Determine the (x, y) coordinate at the center of the cell enclosing the given text.  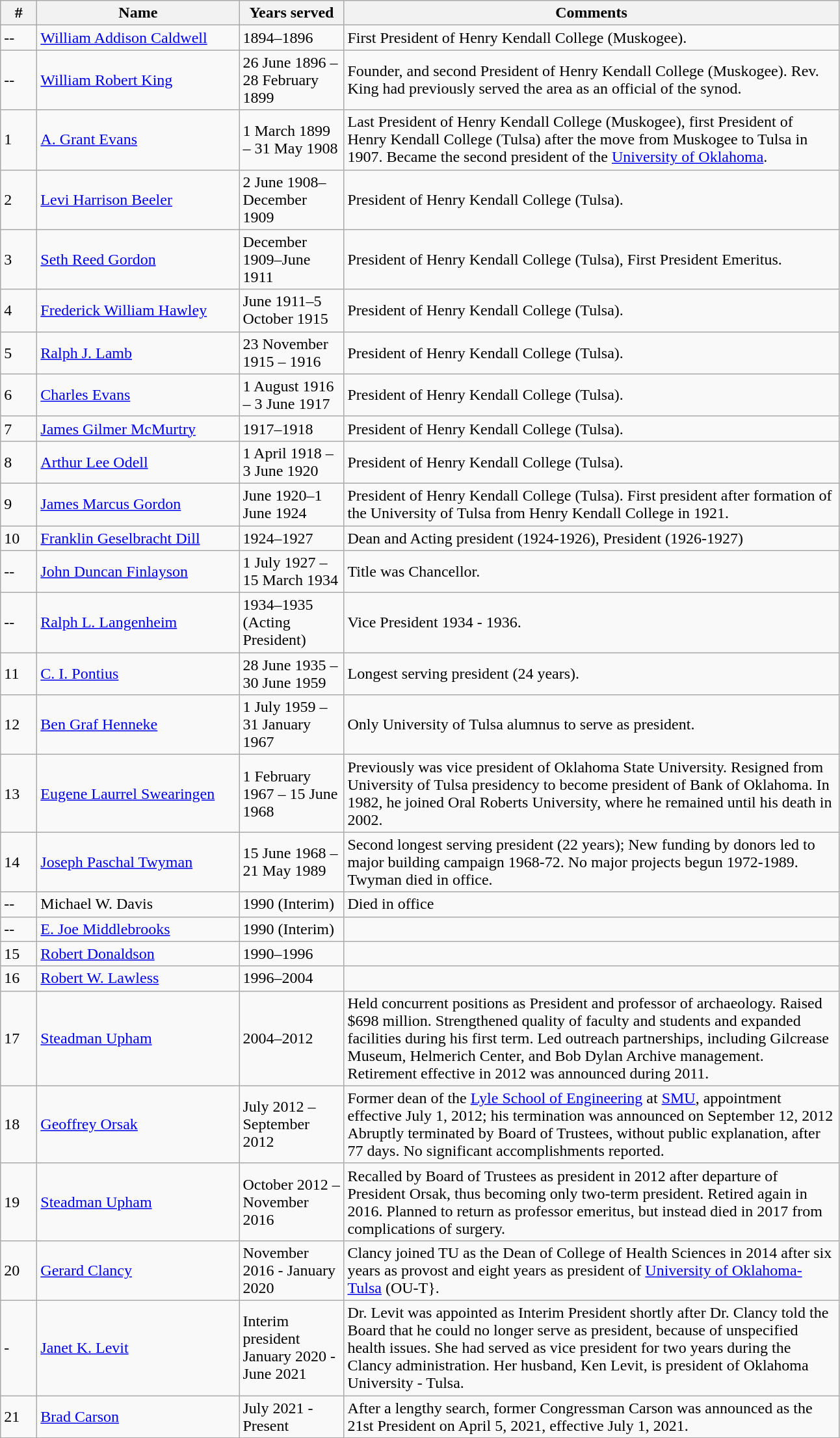
First President of Henry Kendall College (Muskogee). (592, 38)
2004–2012 (291, 1038)
Brad Carson (138, 1416)
16 (19, 978)
James Gilmer McMurtry (138, 428)
November 2016 - January 2020 (291, 1270)
20 (19, 1270)
18 (19, 1125)
1 July 1959 – 31 January 1967 (291, 725)
Ralph J. Lamb (138, 352)
14 (19, 862)
Arthur Lee Odell (138, 462)
15 June 1968 – 21 May 1989 (291, 862)
5 (19, 352)
Michael W. Davis (138, 904)
John Duncan Finlayson (138, 572)
Frederick William Hawley (138, 311)
1996–2004 (291, 978)
July 2021 - Present (291, 1416)
10 (19, 538)
4 (19, 311)
Joseph Paschal Twyman (138, 862)
Dean and Acting president (1924-1926), President (1926-1927) (592, 538)
Died in office (592, 904)
1894–1896 (291, 38)
December 1909–June 1911 (291, 259)
Name (138, 13)
17 (19, 1038)
8 (19, 462)
June 1911–5 October 1915 (291, 311)
- (19, 1348)
1 March 1899 – 31 May 1908 (291, 140)
President of Henry Kendall College (Tulsa), First President Emeritus. (592, 259)
7 (19, 428)
1 (19, 140)
Gerard Clancy (138, 1270)
21 (19, 1416)
1990–1996 (291, 954)
2 June 1908–December 1909 (291, 200)
Janet K. Levit (138, 1348)
C. I. Pontius (138, 673)
Ralph L. Langenheim (138, 623)
Longest serving president (24 years). (592, 673)
President of Henry Kendall College (Tulsa). First president after formation of the University of Tulsa from Henry Kendall College in 1921. (592, 504)
Only University of Tulsa alumnus to serve as president. (592, 725)
15 (19, 954)
23 November 1915 – 1916 (291, 352)
William Robert King (138, 80)
19 (19, 1201)
11 (19, 673)
Franklin Geselbracht Dill (138, 538)
9 (19, 504)
Levi Harrison Beeler (138, 200)
Comments (592, 13)
E. Joe Middlebrooks (138, 929)
1 February 1967 – 15 June 1968 (291, 793)
Charles Evans (138, 395)
Geoffrey Orsak (138, 1125)
Title was Chancellor. (592, 572)
26 June 1896 – 28 February 1899 (291, 80)
James Marcus Gordon (138, 504)
13 (19, 793)
After a lengthy search, former Congressman Carson was announced as the 21st President on April 5, 2021, effective July 1, 2021. (592, 1416)
3 (19, 259)
1924–1927 (291, 538)
1 August 1916 – 3 June 1917 (291, 395)
12 (19, 725)
2 (19, 200)
Founder, and second President of Henry Kendall College (Muskogee). Rev. King had previously served the area as an official of the synod. (592, 80)
William Addison Caldwell (138, 38)
Seth Reed Gordon (138, 259)
# (19, 13)
28 June 1935 – 30 June 1959 (291, 673)
June 1920–1 June 1924 (291, 504)
Interim president January 2020 - June 2021 (291, 1348)
6 (19, 395)
1934–1935 (Acting President) (291, 623)
Vice President 1934 - 1936. (592, 623)
Robert Donaldson (138, 954)
Years served (291, 13)
1 July 1927 – 15 March 1934 (291, 572)
Eugene Laurrel Swearingen (138, 793)
A. Grant Evans (138, 140)
1 April 1918 – 3 June 1920 (291, 462)
1917–1918 (291, 428)
October 2012 – November 2016 (291, 1201)
July 2012 – September 2012 (291, 1125)
Ben Graf Henneke (138, 725)
Robert W. Lawless (138, 978)
